From the cell containing the given text, extract its center point as (X, Y) coordinate. 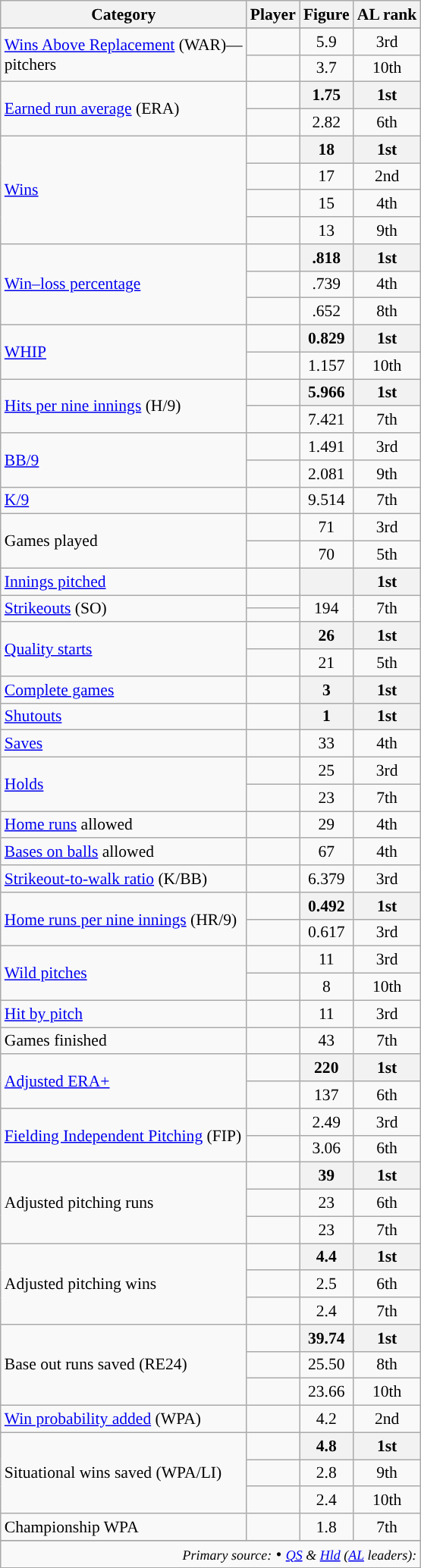
.652 (326, 312)
Games finished (124, 1041)
0.492 (326, 906)
0.617 (326, 933)
2.081 (326, 474)
Figure (326, 14)
26 (326, 636)
4.8 (326, 1446)
2.8 (326, 1473)
Wins (124, 190)
Home runs allowed (124, 825)
Holds (124, 784)
1.75 (326, 96)
Championship WPA (124, 1527)
2.49 (326, 1122)
Player (273, 14)
Base out runs saved (RE24) (124, 1365)
7.421 (326, 420)
2.5 (326, 1284)
Adjusted pitching runs (124, 1203)
2.82 (326, 123)
4.2 (326, 1419)
Hit by pitch (124, 1014)
1.157 (326, 365)
6.379 (326, 879)
3.7 (326, 68)
1.8 (326, 1527)
5.966 (326, 393)
AL rank (387, 14)
Bases on balls allowed (124, 852)
K/9 (124, 500)
4.4 (326, 1257)
Innings pitched (124, 582)
3.06 (326, 1149)
13 (326, 230)
Fielding Independent Pitching (FIP) (124, 1136)
Hits per nine innings (H/9) (124, 406)
Primary source: • QS & Hld (AL leaders): (211, 1554)
Games played (124, 541)
3 (326, 690)
15 (326, 204)
Shutouts (124, 717)
1.491 (326, 447)
23.66 (326, 1392)
0.829 (326, 339)
Win probability added (WPA) (124, 1419)
WHIP (124, 352)
Strikeouts (SO) (124, 609)
Adjusted ERA+ (124, 1081)
39 (326, 1176)
Wild pitches (124, 974)
33 (326, 744)
17 (326, 177)
Situational wins saved (WPA/LI) (124, 1472)
Home runs per nine innings (HR/9) (124, 919)
Win–loss percentage (124, 285)
Adjusted pitching wins (124, 1284)
137 (326, 1095)
Wins Above Replacement (WAR)—pitchers (124, 55)
.739 (326, 284)
Saves (124, 744)
18 (326, 149)
5.9 (326, 42)
194 (326, 609)
.818 (326, 258)
Quality starts (124, 649)
39.74 (326, 1338)
25.50 (326, 1365)
220 (326, 1068)
Earned run average (ERA) (124, 109)
9.514 (326, 500)
29 (326, 825)
43 (326, 1041)
25 (326, 771)
BB/9 (124, 459)
71 (326, 528)
70 (326, 555)
Category (124, 14)
21 (326, 663)
8 (326, 987)
Complete games (124, 690)
1 (326, 717)
Strikeout-to-walk ratio (K/BB) (124, 879)
67 (326, 852)
